Search for the cell housing the specified text and yield its [X, Y] center coordinate. 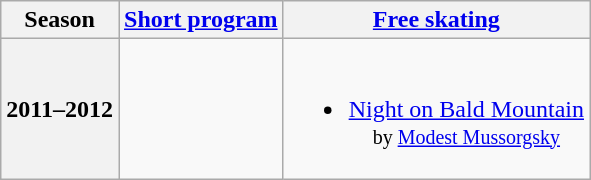
Short program [200, 20]
Season [60, 20]
Free skating [436, 20]
Night on Bald Mountain by Modest Mussorgsky [436, 109]
2011–2012 [60, 109]
